Pinpoint the cell where the given text exists, returning its [X, Y] midpoint coordinate. 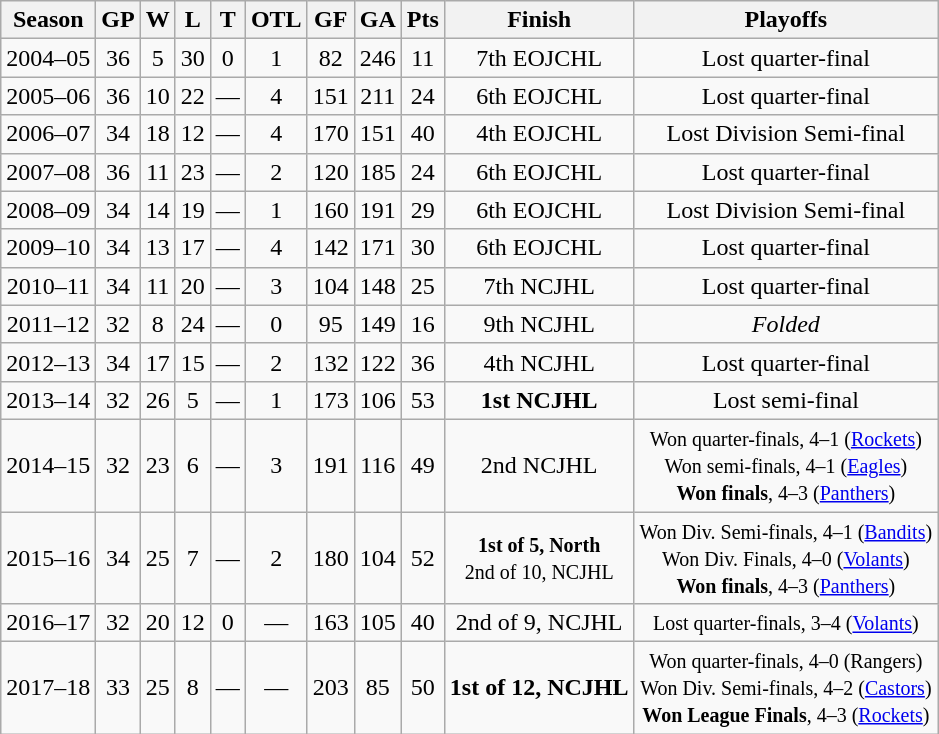
9th NCJHL [539, 324]
Playoffs [786, 20]
Lost semi-final [786, 400]
L [192, 20]
4th EOJCHL [539, 134]
2008–09 [48, 210]
Won quarter-finals, 4–1 (Rockets)Won semi-finals, 4–1 (Eagles)Won finals, 4–3 (Panthers) [786, 465]
246 [378, 58]
2nd of 9, NCJHL [539, 623]
120 [330, 172]
GP [118, 20]
163 [330, 623]
85 [378, 688]
7th NCJHL [539, 286]
29 [422, 210]
106 [378, 400]
2006–07 [48, 134]
Lost quarter-finals, 3–4 (Volants) [786, 623]
50 [422, 688]
GF [330, 20]
2014–15 [48, 465]
Won quarter-finals, 4–0 (Rangers)Won Div. Semi-finals, 4–2 (Castors)Won League Finals, 4–3 (Rockets) [786, 688]
82 [330, 58]
2011–12 [48, 324]
16 [422, 324]
Folded [786, 324]
2012–13 [48, 362]
Season [48, 20]
1st of 5, North2nd of 10, NCJHL [539, 558]
19 [192, 210]
2016–17 [48, 623]
2004–05 [48, 58]
15 [192, 362]
13 [158, 248]
49 [422, 465]
142 [330, 248]
2009–10 [48, 248]
Won Div. Semi-finals, 4–1 (Bandits)Won Div. Finals, 4–0 (Volants)Won finals, 4–3 (Panthers) [786, 558]
1st NCJHL [539, 400]
Pts [422, 20]
GA [378, 20]
7th EOJCHL [539, 58]
132 [330, 362]
6 [192, 465]
170 [330, 134]
180 [330, 558]
185 [378, 172]
T [228, 20]
53 [422, 400]
2013–14 [48, 400]
2nd NCJHL [539, 465]
26 [158, 400]
W [158, 20]
149 [378, 324]
122 [378, 362]
10 [158, 96]
173 [330, 400]
1st of 12, NCJHL [539, 688]
22 [192, 96]
Finish [539, 20]
2005–06 [48, 96]
2007–08 [48, 172]
148 [378, 286]
14 [158, 210]
2015–16 [48, 558]
4th NCJHL [539, 362]
116 [378, 465]
171 [378, 248]
33 [118, 688]
160 [330, 210]
203 [330, 688]
95 [330, 324]
18 [158, 134]
211 [378, 96]
7 [192, 558]
2010–11 [48, 286]
52 [422, 558]
105 [378, 623]
2017–18 [48, 688]
OTL [276, 20]
